Return the [X, Y] coordinate for the center point of the cell that contains the specified text.  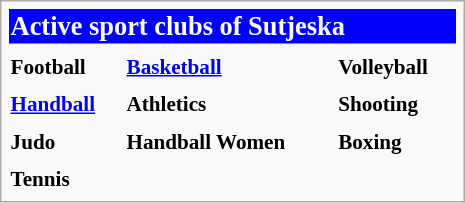
Tennis [66, 179]
Volleyball [397, 66]
Basketball [230, 66]
Boxing [397, 141]
Athletics [230, 104]
Judo [66, 141]
Handball [66, 104]
Shooting [397, 104]
Active sport clubs of Sutjeska [232, 26]
Football [66, 66]
Handball Women [230, 141]
